Return (X, Y) of the center of cell containing provided text 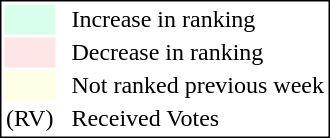
Increase in ranking (198, 19)
Decrease in ranking (198, 53)
Not ranked previous week (198, 85)
(RV) (29, 119)
Received Votes (198, 119)
